Identify which cell holds the provided text, then report its (X, Y) central coordinate. 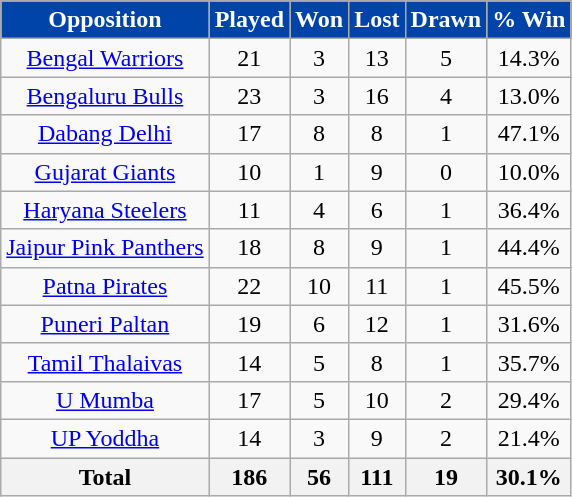
0 (446, 172)
Bengal Warriors (105, 58)
Bengaluru Bulls (105, 96)
30.1% (529, 477)
56 (320, 477)
45.5% (529, 286)
U Mumba (105, 400)
44.4% (529, 248)
Dabang Delhi (105, 134)
31.6% (529, 324)
Puneri Paltan (105, 324)
Lost (377, 20)
UP Yoddha (105, 438)
186 (249, 477)
47.1% (529, 134)
111 (377, 477)
Total (105, 477)
Drawn (446, 20)
Haryana Steelers (105, 210)
21 (249, 58)
16 (377, 96)
29.4% (529, 400)
Gujarat Giants (105, 172)
10.0% (529, 172)
Won (320, 20)
Tamil Thalaivas (105, 362)
13 (377, 58)
Patna Pirates (105, 286)
14.3% (529, 58)
Opposition (105, 20)
22 (249, 286)
% Win (529, 20)
Jaipur Pink Panthers (105, 248)
Played (249, 20)
36.4% (529, 210)
21.4% (529, 438)
13.0% (529, 96)
35.7% (529, 362)
23 (249, 96)
18 (249, 248)
12 (377, 324)
